Output the (x, y) coordinate of the center of the cell containing the given text.  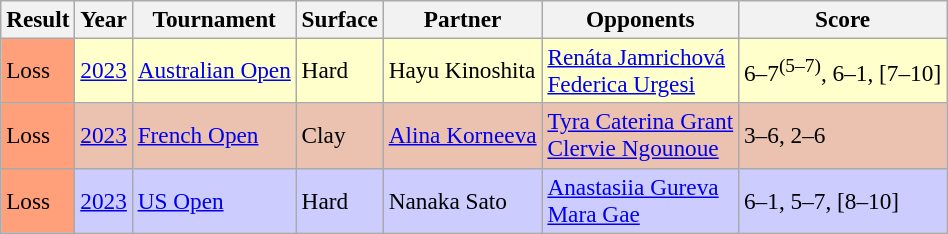
6–1, 5–7, [8–10] (843, 200)
Clay (340, 136)
Surface (340, 19)
French Open (214, 136)
Tournament (214, 19)
Hayu Kinoshita (462, 70)
6–7(5–7), 6–1, [7–10] (843, 70)
Australian Open (214, 70)
Anastasiia Gureva Mara Gae (640, 200)
Result (38, 19)
Opponents (640, 19)
Nanaka Sato (462, 200)
3–6, 2–6 (843, 136)
Renáta Jamrichová Federica Urgesi (640, 70)
Partner (462, 19)
US Open (214, 200)
Alina Korneeva (462, 136)
Year (104, 19)
Tyra Caterina Grant Clervie Ngounoue (640, 136)
Score (843, 19)
